Identify which cell holds the provided text, then report its (X, Y) central coordinate. 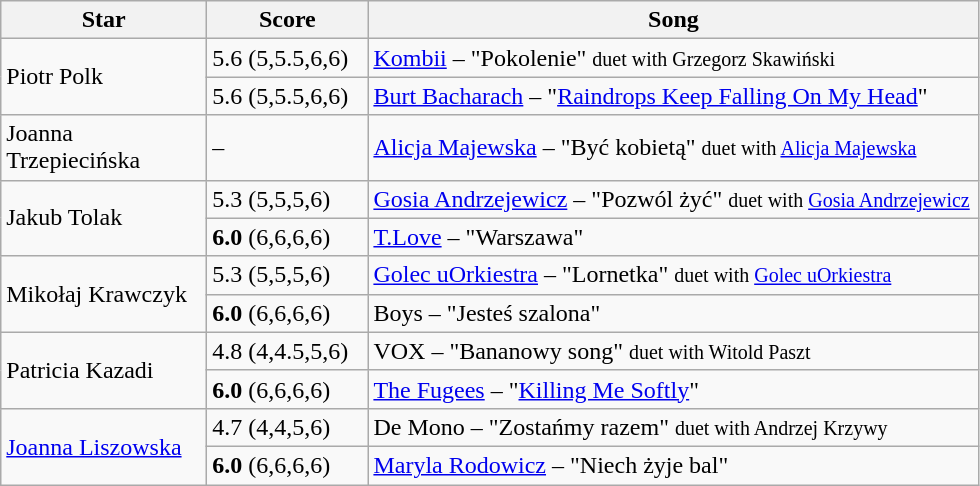
Kombii – "Pokolenie" duet with Grzegorz Skawiński (674, 58)
T.Love – "Warszawa" (674, 237)
VOX – "Bananowy song" duet with Witold Paszt (674, 351)
Mikołaj Krawczyk (104, 294)
Piotr Polk (104, 77)
Alicja Majewska – "Być kobietą" duet with Alicja Majewska (674, 148)
Boys – "Jesteś szalona" (674, 313)
Burt Bacharach – "Raindrops Keep Falling On My Head" (674, 96)
4.8 (4,4.5,5,6) (288, 351)
Joanna Trzepiecińska (104, 148)
Score (288, 20)
Jakub Tolak (104, 218)
– (288, 148)
4.7 (4,4,5,6) (288, 427)
Golec uOrkiestra – "Lornetka" duet with Golec uOrkiestra (674, 275)
The Fugees – "Killing Me Softly" (674, 389)
Gosia Andrzejewicz – "Pozwól żyć" duet with Gosia Andrzejewicz (674, 199)
Maryla Rodowicz – "Niech żyje bal" (674, 465)
Patricia Kazadi (104, 370)
Star (104, 20)
Song (674, 20)
Joanna Liszowska (104, 446)
De Mono – "Zostańmy razem" duet with Andrzej Krzywy (674, 427)
